Provide the [X, Y] coordinate of the cell's center where the given text is located.  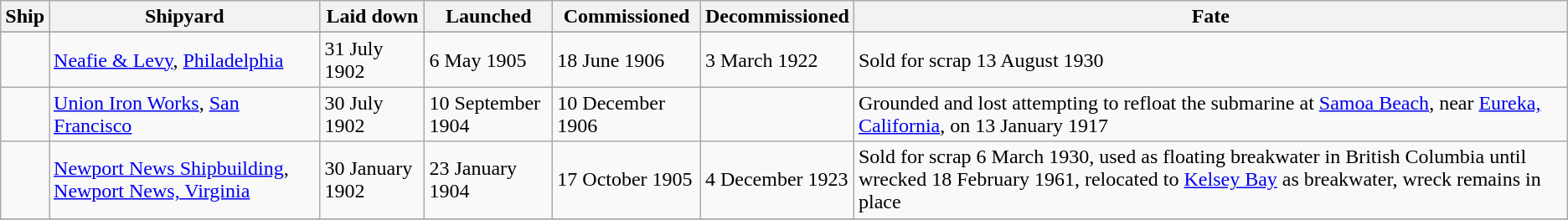
23 January 1904 [489, 180]
30 January 1902 [372, 180]
Newport News Shipbuilding, Newport News, Virginia [184, 180]
18 June 1906 [627, 60]
Grounded and lost attempting to refloat the submarine at Samoa Beach, near Eureka, California, on 13 January 1917 [1210, 114]
Decommissioned [777, 17]
Commissioned [627, 17]
Shipyard [184, 17]
6 May 1905 [489, 60]
Launched [489, 17]
10 December 1906 [627, 114]
Neafie & Levy, Philadelphia [184, 60]
3 March 1922 [777, 60]
4 December 1923 [777, 180]
Union Iron Works, San Francisco [184, 114]
Laid down [372, 17]
17 October 1905 [627, 180]
30 July 1902 [372, 114]
Ship [25, 17]
Fate [1210, 17]
10 September 1904 [489, 114]
31 July 1902 [372, 60]
Sold for scrap 13 August 1930 [1210, 60]
